Provide the [X, Y] coordinate of the cell's center where the given text is located.  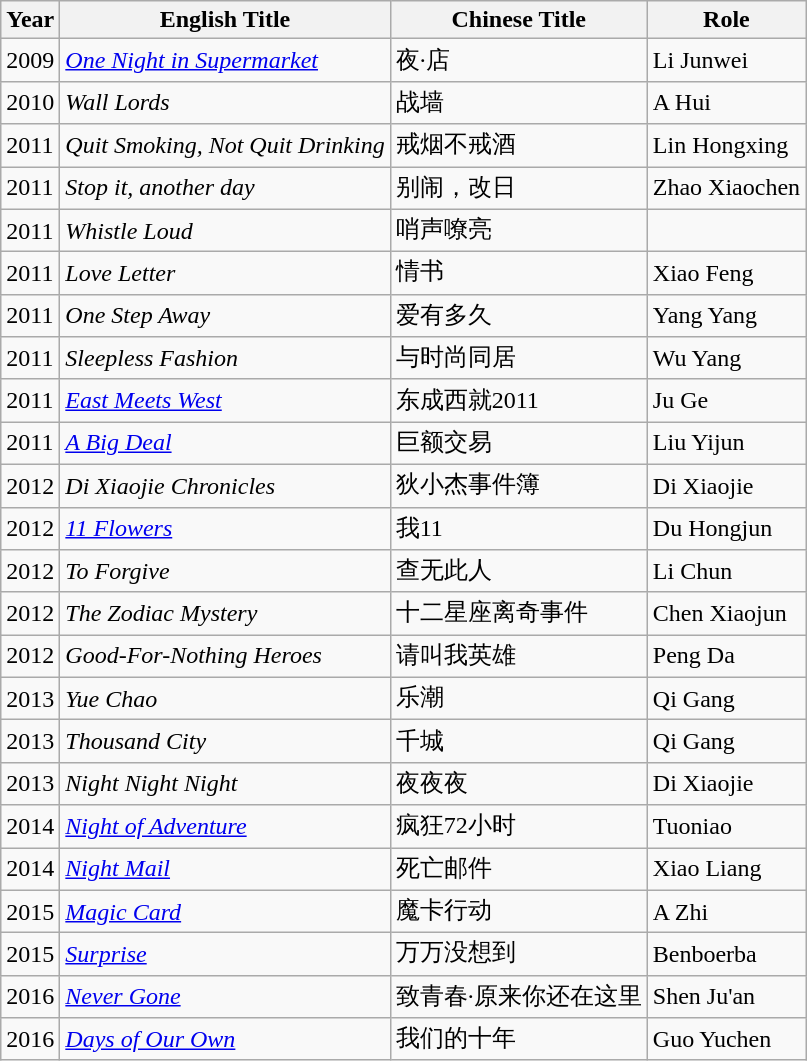
Night of Adventure [225, 826]
千城 [518, 742]
Quit Smoking, Not Quit Drinking [225, 146]
Li Chun [726, 572]
Lin Hongxing [726, 146]
A Big Deal [225, 444]
Good-For-Nothing Heroes [225, 656]
Zhao Xiaochen [726, 188]
我们的十年 [518, 1040]
死亡邮件 [518, 870]
English Title [225, 20]
Du Hongjun [726, 528]
The Zodiac Mystery [225, 614]
狄小杰事件簿 [518, 486]
Peng Da [726, 656]
Yue Chao [225, 698]
Whistle Loud [225, 230]
Sleepless Fashion [225, 358]
Night Night Night [225, 784]
情书 [518, 274]
Stop it, another day [225, 188]
2010 [30, 102]
Year [30, 20]
与时尚同居 [518, 358]
Liu Yijun [726, 444]
Chinese Title [518, 20]
巨额交易 [518, 444]
哨声嘹亮 [518, 230]
乐潮 [518, 698]
Benboerba [726, 954]
东成西就2011 [518, 400]
查无此人 [518, 572]
Thousand City [225, 742]
Shen Ju'an [726, 996]
Guo Yuchen [726, 1040]
East Meets West [225, 400]
Xiao Feng [726, 274]
Surprise [225, 954]
A Zhi [726, 912]
夜夜夜 [518, 784]
One Step Away [225, 316]
Yang Yang [726, 316]
万万没想到 [518, 954]
Chen Xiaojun [726, 614]
我11 [518, 528]
戒烟不戒酒 [518, 146]
Magic Card [225, 912]
Never Gone [225, 996]
致青春·原来你还在这里 [518, 996]
魔卡行动 [518, 912]
Role [726, 20]
别闹，改日 [518, 188]
爱有多久 [518, 316]
请叫我英雄 [518, 656]
One Night in Supermarket [225, 60]
Ju Ge [726, 400]
Night Mail [225, 870]
11 Flowers [225, 528]
Di Xiaojie Chronicles [225, 486]
疯狂72小时 [518, 826]
Tuoniao [726, 826]
十二星座离奇事件 [518, 614]
Wu Yang [726, 358]
战墙 [518, 102]
2009 [30, 60]
To Forgive [225, 572]
Love Letter [225, 274]
Days of Our Own [225, 1040]
Wall Lords [225, 102]
夜·店 [518, 60]
Li Junwei [726, 60]
A Hui [726, 102]
Xiao Liang [726, 870]
